Find where the given text appears and provide that cell's center as (x, y) coordinate. 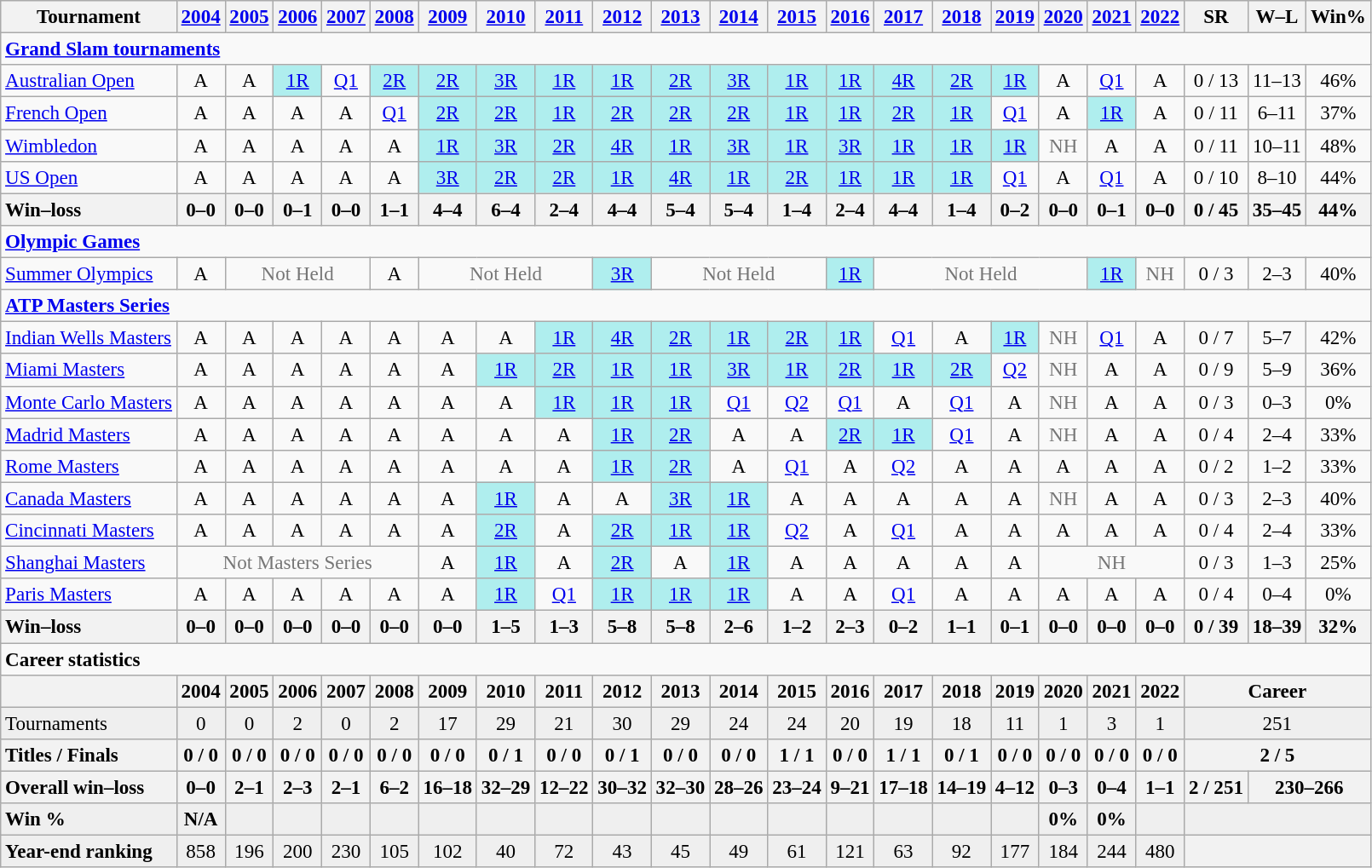
37% (1339, 113)
Year-end ranking (89, 852)
42% (1339, 338)
0 / 9 (1217, 371)
2 / 251 (1217, 788)
18–39 (1277, 627)
19 (903, 723)
Overall win–loss (89, 788)
0 / 13 (1217, 81)
35–45 (1277, 210)
N/A (201, 819)
25% (1339, 563)
11 (1016, 723)
2–6 (739, 627)
43 (622, 852)
Shanghai Masters (89, 563)
6–2 (394, 788)
251 (1278, 723)
63 (903, 852)
36% (1339, 371)
72 (564, 852)
92 (961, 852)
Indian Wells Masters (89, 338)
480 (1161, 852)
0 / 39 (1217, 627)
Not Masters Series (297, 563)
6–11 (1277, 113)
Rome Masters (89, 467)
Australian Open (89, 81)
Madrid Masters (89, 434)
Win% (1339, 17)
3 (1111, 723)
45 (680, 852)
ATP Masters Series (685, 306)
Canada Masters (89, 498)
0 / 7 (1217, 338)
16–18 (447, 788)
177 (1016, 852)
0 / 45 (1217, 210)
Tournaments (89, 723)
20 (850, 723)
200 (298, 852)
40 (505, 852)
49 (739, 852)
Titles / Finals (89, 756)
30 (622, 723)
5–7 (1277, 338)
46% (1339, 81)
858 (201, 852)
244 (1111, 852)
230 (346, 852)
21 (564, 723)
18 (961, 723)
Paris Masters (89, 595)
2 / 5 (1278, 756)
Tournament (89, 17)
48% (1339, 146)
11–13 (1277, 81)
230–266 (1309, 788)
14–19 (961, 788)
0 / 2 (1217, 467)
5–9 (1277, 371)
Monte Carlo Masters (89, 402)
61 (797, 852)
SR (1217, 17)
W–L (1277, 17)
1–5 (505, 627)
105 (394, 852)
102 (447, 852)
196 (249, 852)
12–22 (564, 788)
French Open (89, 113)
4–12 (1016, 788)
Grand Slam tournaments (685, 49)
17 (447, 723)
9–21 (850, 788)
28–26 (739, 788)
Cincinnati Masters (89, 531)
184 (1064, 852)
Win % (89, 819)
Career (1278, 692)
Summer Olympics (89, 274)
6–4 (505, 210)
Olympic Games (685, 242)
32–29 (505, 788)
30–32 (622, 788)
US Open (89, 178)
32–30 (680, 788)
8–10 (1277, 178)
121 (850, 852)
17–18 (903, 788)
10–11 (1277, 146)
0 / 10 (1217, 178)
Wimbledon (89, 146)
32% (1339, 627)
23–24 (797, 788)
Career statistics (685, 659)
Miami Masters (89, 371)
